Extract the (X, Y) coordinate from the center of the cell holding the provided text.  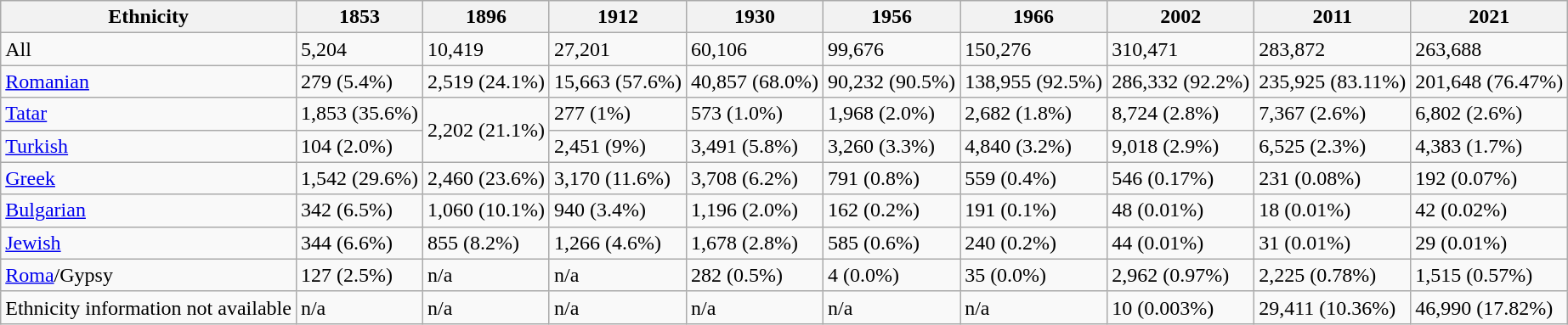
1,060 (10.1%) (486, 210)
162 (0.2%) (892, 210)
35 (0.0%) (1033, 275)
Jewish (149, 243)
Roma/Gypsy (149, 275)
104 (2.0%) (359, 146)
31 (0.01%) (1333, 243)
240 (0.2%) (1033, 243)
3,170 (11.6%) (617, 178)
10 (0.003%) (1181, 307)
1,678 (2.8%) (755, 243)
1,515 (0.57%) (1489, 275)
277 (1%) (617, 114)
6,802 (2.6%) (1489, 114)
4,840 (3.2%) (1033, 146)
46,990 (17.82%) (1489, 307)
150,276 (1033, 49)
10,419 (486, 49)
27,201 (617, 49)
2021 (1489, 17)
1930 (755, 17)
1966 (1033, 17)
585 (0.6%) (892, 243)
Ethnicity (149, 17)
2002 (1181, 17)
546 (0.17%) (1181, 178)
2,460 (23.6%) (486, 178)
Romanian (149, 81)
Ethnicity information not available (149, 307)
99,676 (892, 49)
1,542 (29.6%) (359, 178)
344 (6.6%) (359, 243)
3,260 (3.3%) (892, 146)
6,525 (2.3%) (1333, 146)
2,682 (1.8%) (1033, 114)
1956 (892, 17)
18 (0.01%) (1333, 210)
4 (0.0%) (892, 275)
Greek (149, 178)
282 (0.5%) (755, 275)
1,968 (2.0%) (892, 114)
940 (3.4%) (617, 210)
342 (6.5%) (359, 210)
138,955 (92.5%) (1033, 81)
2,225 (0.78%) (1333, 275)
1,853 (35.6%) (359, 114)
279 (5.4%) (359, 81)
44 (0.01%) (1181, 243)
263,688 (1489, 49)
90,232 (90.5%) (892, 81)
8,724 (2.8%) (1181, 114)
791 (0.8%) (892, 178)
573 (1.0%) (755, 114)
7,367 (2.6%) (1333, 114)
Tatar (149, 114)
191 (0.1%) (1033, 210)
29 (0.01%) (1489, 243)
2,962 (0.97%) (1181, 275)
192 (0.07%) (1489, 178)
1853 (359, 17)
2,202 (21.1%) (486, 130)
1,196 (2.0%) (755, 210)
855 (8.2%) (486, 243)
2,451 (9%) (617, 146)
5,204 (359, 49)
235,925 (83.11%) (1333, 81)
42 (0.02%) (1489, 210)
9,018 (2.9%) (1181, 146)
286,332 (92.2%) (1181, 81)
Turkish (149, 146)
3,708 (6.2%) (755, 178)
15,663 (57.6%) (617, 81)
48 (0.01%) (1181, 210)
40,857 (68.0%) (755, 81)
1912 (617, 17)
127 (2.5%) (359, 275)
60,106 (755, 49)
4,383 (1.7%) (1489, 146)
1896 (486, 17)
3,491 (5.8%) (755, 146)
All (149, 49)
559 (0.4%) (1033, 178)
2011 (1333, 17)
1,266 (4.6%) (617, 243)
201,648 (76.47%) (1489, 81)
Bulgarian (149, 210)
2,519 (24.1%) (486, 81)
231 (0.08%) (1333, 178)
310,471 (1181, 49)
29,411 (10.36%) (1333, 307)
283,872 (1333, 49)
